Provide the [x, y] coordinate of the cell's center where the given text is located.  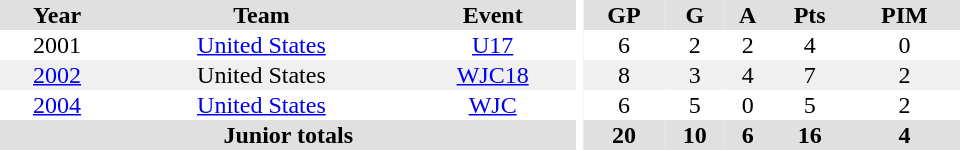
16 [809, 135]
GP [624, 15]
U17 [493, 45]
A [748, 15]
WJC18 [493, 75]
Junior totals [288, 135]
Event [493, 15]
Pts [809, 15]
7 [809, 75]
WJC [493, 105]
2004 [57, 105]
8 [624, 75]
2002 [57, 75]
2001 [57, 45]
G [695, 15]
10 [695, 135]
20 [624, 135]
3 [695, 75]
Team [262, 15]
PIM [904, 15]
Year [57, 15]
